From the cell containing the given text, extract its center point as [x, y] coordinate. 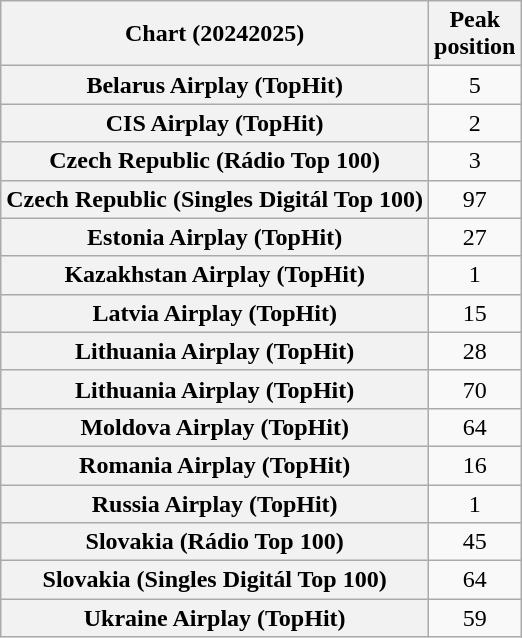
Estonia Airplay (TopHit) [215, 237]
Kazakhstan Airplay (TopHit) [215, 275]
Czech Republic (Singles Digitál Top 100) [215, 199]
Belarus Airplay (TopHit) [215, 85]
28 [475, 351]
15 [475, 313]
2 [475, 123]
Russia Airplay (TopHit) [215, 503]
45 [475, 542]
Slovakia (Rádio Top 100) [215, 542]
Czech Republic (Rádio Top 100) [215, 161]
Ukraine Airplay (TopHit) [215, 618]
59 [475, 618]
Slovakia (Singles Digitál Top 100) [215, 580]
Moldova Airplay (TopHit) [215, 427]
97 [475, 199]
Chart (20242025) [215, 34]
70 [475, 389]
27 [475, 237]
5 [475, 85]
Peakposition [475, 34]
Latvia Airplay (TopHit) [215, 313]
3 [475, 161]
Romania Airplay (TopHit) [215, 465]
CIS Airplay (TopHit) [215, 123]
16 [475, 465]
